Identify which cell holds the provided text, then report its (X, Y) central coordinate. 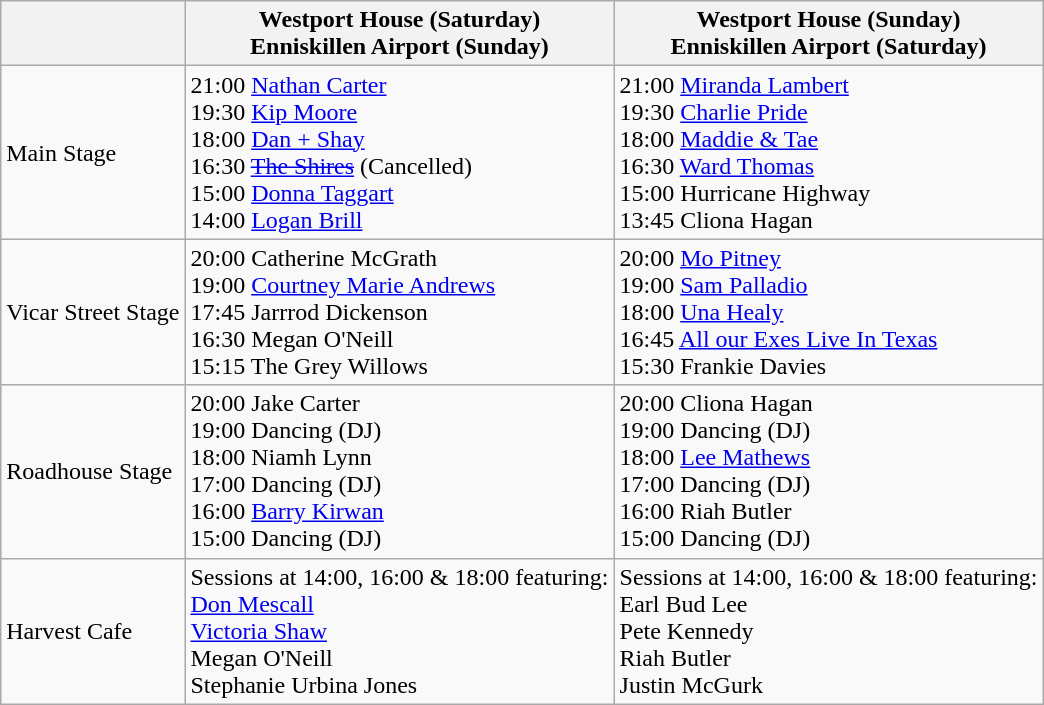
Main Stage (93, 152)
21:00 Miranda Lambert19:30 Charlie Pride18:00 Maddie & Tae16:30 Ward Thomas15:00 Hurricane Highway13:45 Cliona Hagan (828, 152)
Sessions at 14:00, 16:00 & 18:00 featuring:Don MescallVictoria ShawMegan O'NeillStephanie Urbina Jones (400, 631)
20:00 Cliona Hagan19:00 Dancing (DJ)18:00 Lee Mathews17:00 Dancing (DJ)16:00 Riah Butler15:00 Dancing (DJ) (828, 472)
Roadhouse Stage (93, 472)
20:00 Catherine McGrath19:00 Courtney Marie Andrews17:45 Jarrrod Dickenson16:30 Megan O'Neill15:15 The Grey Willows (400, 312)
Westport House (Sunday)Enniskillen Airport (Saturday) (828, 34)
Vicar Street Stage (93, 312)
Westport House (Saturday)Enniskillen Airport (Sunday) (400, 34)
20:00 Jake Carter19:00 Dancing (DJ)18:00 Niamh Lynn17:00 Dancing (DJ)16:00 Barry Kirwan15:00 Dancing (DJ) (400, 472)
20:00 Mo Pitney19:00 Sam Palladio18:00 Una Healy16:45 All our Exes Live In Texas15:30 Frankie Davies (828, 312)
21:00 Nathan Carter19:30 Kip Moore18:00 Dan + Shay16:30 The Shires (Cancelled)15:00 Donna Taggart14:00 Logan Brill (400, 152)
Harvest Cafe (93, 631)
Sessions at 14:00, 16:00 & 18:00 featuring:Earl Bud LeePete KennedyRiah ButlerJustin McGurk (828, 631)
